Find where the given text appears and provide that cell's center as [x, y] coordinate. 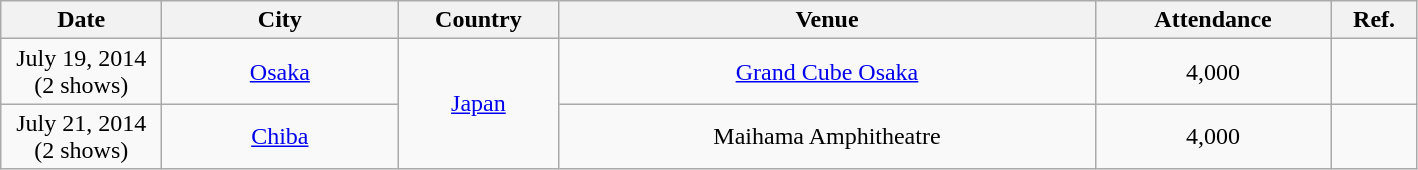
Maihama Amphitheatre [827, 136]
Venue [827, 20]
Date [82, 20]
July 19, 2014 (2 shows) [82, 72]
City [280, 20]
Japan [478, 104]
Ref. [1374, 20]
July 21, 2014 (2 shows) [82, 136]
Osaka [280, 72]
Grand Cube Osaka [827, 72]
Chiba [280, 136]
Country [478, 20]
Attendance [1213, 20]
